Scan for the cell matching the given text and deliver its (x, y) coordinate at center. 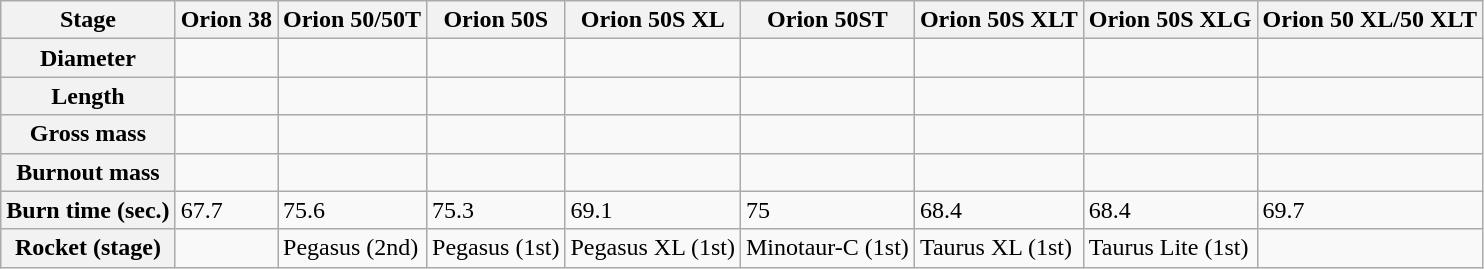
Orion 38 (226, 20)
75.6 (352, 210)
Burn time (sec.) (88, 210)
Pegasus XL (1st) (653, 248)
Diameter (88, 58)
Orion 50 XL/50 XLT (1370, 20)
Burnout mass (88, 172)
Length (88, 96)
69.7 (1370, 210)
Pegasus (2nd) (352, 248)
75.3 (496, 210)
Orion 50S XL (653, 20)
Taurus XL (1st) (998, 248)
Orion 50ST (827, 20)
Gross mass (88, 134)
Rocket (stage) (88, 248)
69.1 (653, 210)
Stage (88, 20)
Orion 50S XLT (998, 20)
Taurus Lite (1st) (1170, 248)
Orion 50S XLG (1170, 20)
75 (827, 210)
Orion 50S (496, 20)
Pegasus (1st) (496, 248)
67.7 (226, 210)
Orion 50/50T (352, 20)
Minotaur-C (1st) (827, 248)
